Locate the cell with the specified text and output its [x, y] center coordinate. 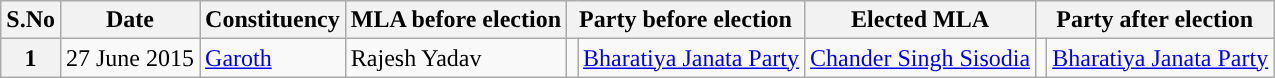
Elected MLA [920, 20]
Constituency [273, 20]
1 [31, 58]
Party after election [1155, 20]
Party before election [686, 20]
27 June 2015 [130, 58]
Garoth [273, 58]
Rajesh Yadav [456, 58]
MLA before election [456, 20]
Chander Singh Sisodia [920, 58]
S.No [31, 20]
Date [130, 20]
